Provide the [x, y] coordinate of the cell's center where the given text is located.  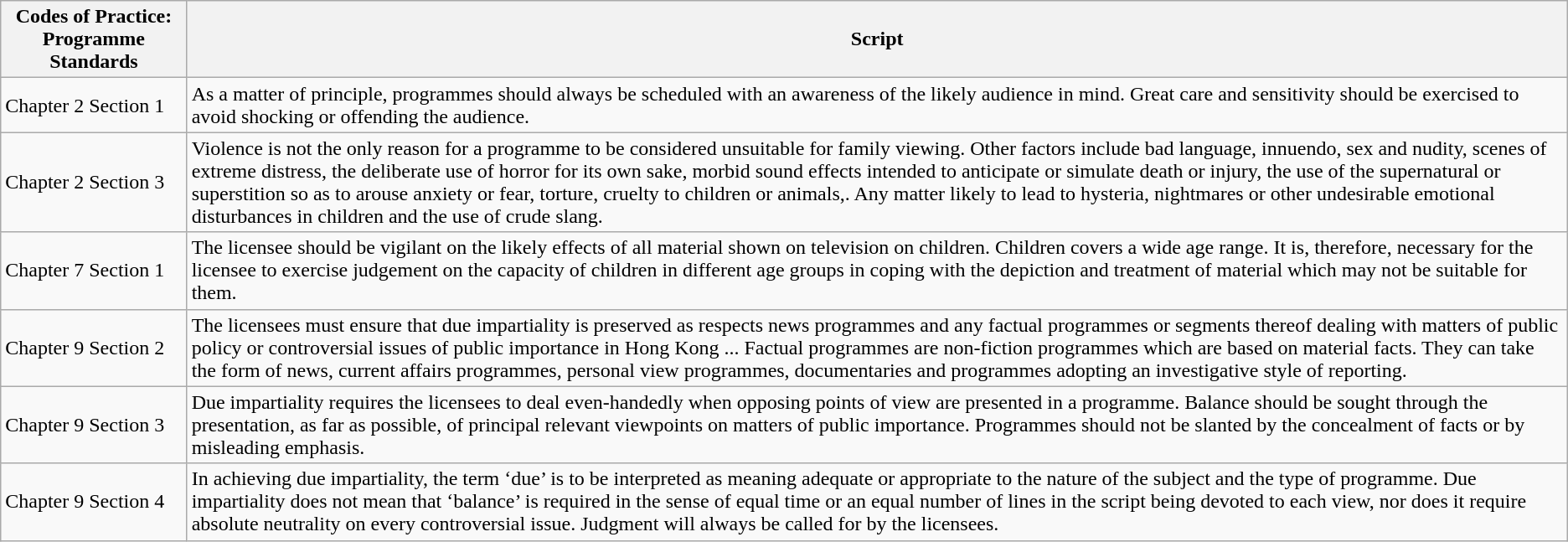
Chapter 9 Section 3 [94, 425]
Chapter 9 Section 4 [94, 502]
Script [877, 39]
Codes of Practice: Programme Standards [94, 39]
Chapter 2 Section 3 [94, 183]
Chapter 2 Section 1 [94, 106]
Chapter 7 Section 1 [94, 271]
Chapter 9 Section 2 [94, 348]
